Extract the (X, Y) coordinate from the center of the cell holding the provided text.  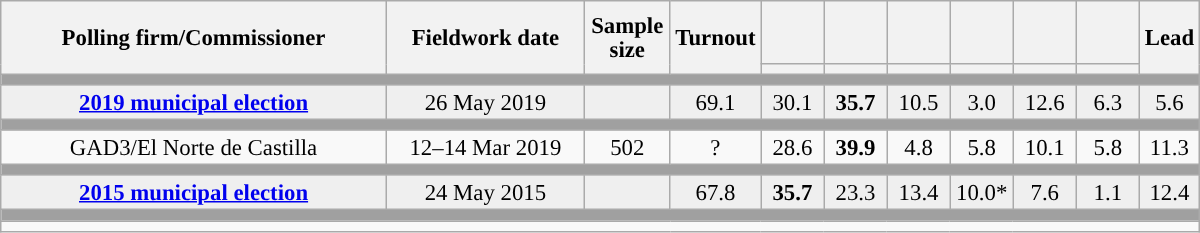
13.4 (918, 194)
10.5 (918, 102)
4.8 (918, 148)
39.9 (856, 148)
10.1 (1044, 148)
5.6 (1169, 102)
26 May 2019 (485, 102)
Polling firm/Commissioner (194, 38)
GAD3/El Norte de Castilla (194, 148)
69.1 (716, 102)
3.0 (982, 102)
12.4 (1169, 194)
30.1 (792, 102)
Sample size (627, 38)
Lead (1169, 38)
7.6 (1044, 194)
12–14 Mar 2019 (485, 148)
? (716, 148)
1.1 (1108, 194)
2019 municipal election (194, 102)
67.8 (716, 194)
2015 municipal election (194, 194)
12.6 (1044, 102)
6.3 (1108, 102)
28.6 (792, 148)
10.0* (982, 194)
Fieldwork date (485, 38)
11.3 (1169, 148)
Turnout (716, 38)
502 (627, 148)
23.3 (856, 194)
24 May 2015 (485, 194)
